For the text-containing cell, return its midpoint in [X, Y] coordinate format. 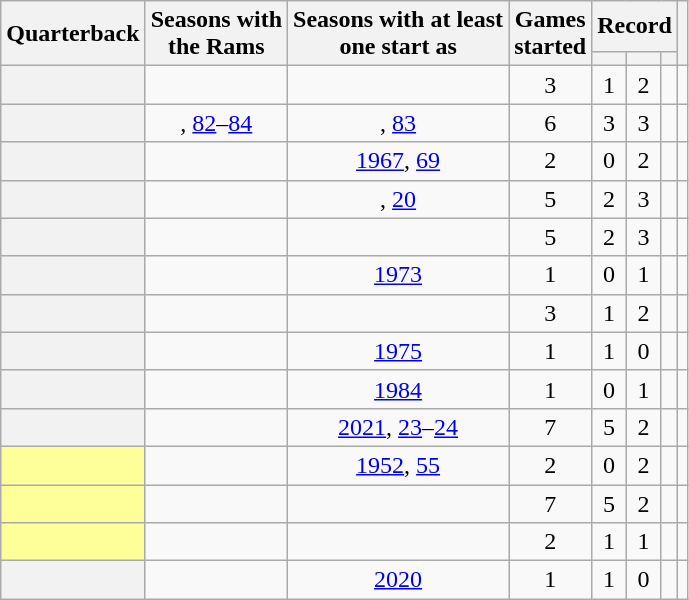
1967, 69 [398, 161]
2021, 23–24 [398, 427]
Seasons withthe Rams [216, 34]
, 83 [398, 123]
Record [635, 26]
Quarterback [73, 34]
Seasons with at leastone start as [398, 34]
, 82–84 [216, 123]
6 [550, 123]
Gamesstarted [550, 34]
1975 [398, 351]
2020 [398, 580]
1984 [398, 389]
1952, 55 [398, 465]
1973 [398, 275]
, 20 [398, 199]
